Scan for the cell matching the given text and deliver its (x, y) coordinate at center. 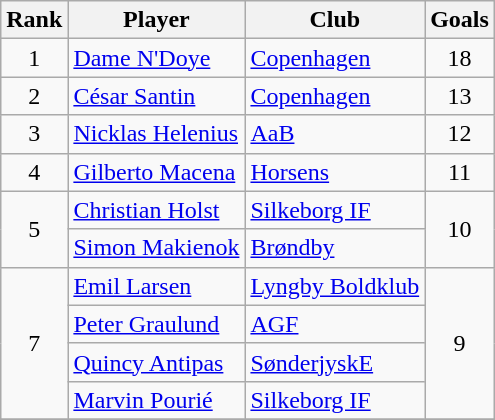
Gilberto Macena (156, 172)
4 (34, 172)
Club (335, 20)
3 (34, 134)
10 (460, 229)
7 (34, 343)
2 (34, 96)
Goals (460, 20)
Emil Larsen (156, 286)
Marvin Pourié (156, 400)
Lyngby Boldklub (335, 286)
Brøndby (335, 248)
Nicklas Helenius (156, 134)
1 (34, 58)
5 (34, 229)
SønderjyskE (335, 362)
Quincy Antipas (156, 362)
Rank (34, 20)
18 (460, 58)
Dame N'Doye (156, 58)
Player (156, 20)
12 (460, 134)
AGF (335, 324)
César Santin (156, 96)
13 (460, 96)
Christian Holst (156, 210)
Simon Makienok (156, 248)
Peter Graulund (156, 324)
AaB (335, 134)
Horsens (335, 172)
11 (460, 172)
9 (460, 343)
